Find where the given text appears and provide that cell's center as (X, Y) coordinate. 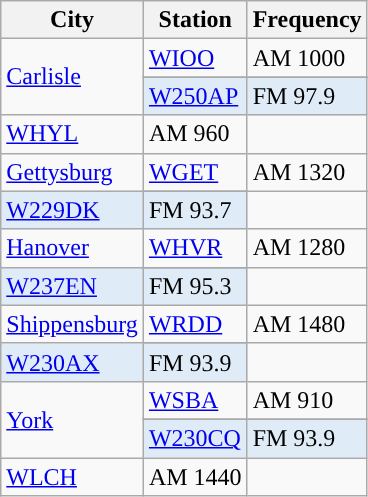
WHYL (72, 134)
Carlisle (72, 77)
AM 1480 (307, 324)
AM 1000 (307, 58)
Gettysburg (72, 172)
FM 93.7 (195, 210)
City (72, 20)
Station (195, 20)
WIOO (195, 58)
WSBA (195, 400)
York (72, 419)
FM 97.9 (307, 96)
WRDD (195, 324)
W230AX (72, 362)
WLCH (72, 477)
WHVR (195, 248)
AM 1320 (307, 172)
AM 1280 (307, 248)
AM 960 (195, 134)
Hanover (72, 248)
AM 1440 (195, 477)
WGET (195, 172)
W230CQ (195, 438)
AM 910 (307, 400)
FM 95.3 (195, 286)
Shippensburg (72, 324)
Frequency (307, 20)
W250AP (195, 96)
W237EN (72, 286)
W229DK (72, 210)
